Search for the cell housing the specified text and yield its [x, y] center coordinate. 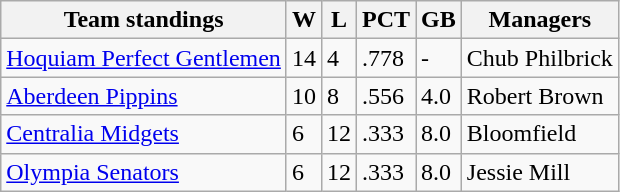
Team standings [144, 20]
W [304, 20]
Hoquiam Perfect Gentlemen [144, 58]
Chub Philbrick [540, 58]
.778 [386, 58]
Aberdeen Pippins [144, 96]
4 [338, 58]
Managers [540, 20]
Centralia Midgets [144, 134]
PCT [386, 20]
GB [439, 20]
Robert Brown [540, 96]
4.0 [439, 96]
14 [304, 58]
.556 [386, 96]
Bloomfield [540, 134]
L [338, 20]
- [439, 58]
Olympia Senators [144, 172]
Jessie Mill [540, 172]
8 [338, 96]
10 [304, 96]
